Identify which cell holds the provided text, then report its [x, y] central coordinate. 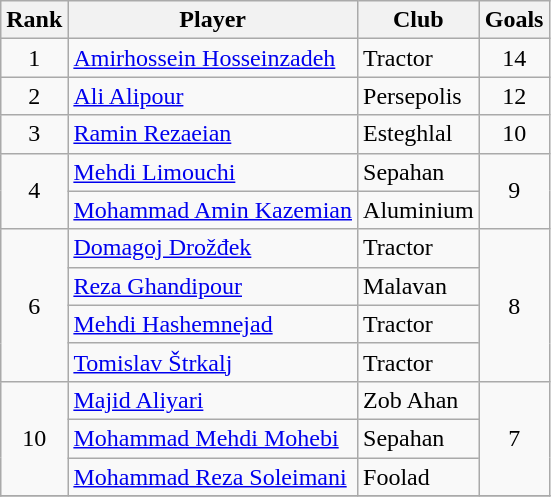
Aluminium [419, 210]
12 [514, 96]
Amirhossein Hosseinzadeh [213, 58]
Zob Ahan [419, 400]
Mohammad Mehdi Mohebi [213, 438]
Malavan [419, 286]
Player [213, 20]
Club [419, 20]
4 [34, 191]
Domagoj Drožđek [213, 248]
Ali Alipour [213, 96]
9 [514, 191]
Mehdi Hashemnejad [213, 324]
Esteghlal [419, 134]
Foolad [419, 477]
Mohammad Amin Kazemian [213, 210]
Persepolis [419, 96]
Tomislav Štrkalj [213, 362]
Reza Ghandipour [213, 286]
Rank [34, 20]
3 [34, 134]
Majid Aliyari [213, 400]
Ramin Rezaeian [213, 134]
Goals [514, 20]
14 [514, 58]
Mehdi Limouchi [213, 172]
6 [34, 305]
Mohammad Reza Soleimani [213, 477]
2 [34, 96]
8 [514, 305]
7 [514, 438]
1 [34, 58]
